Locate the cell with the specified text and output its [x, y] center coordinate. 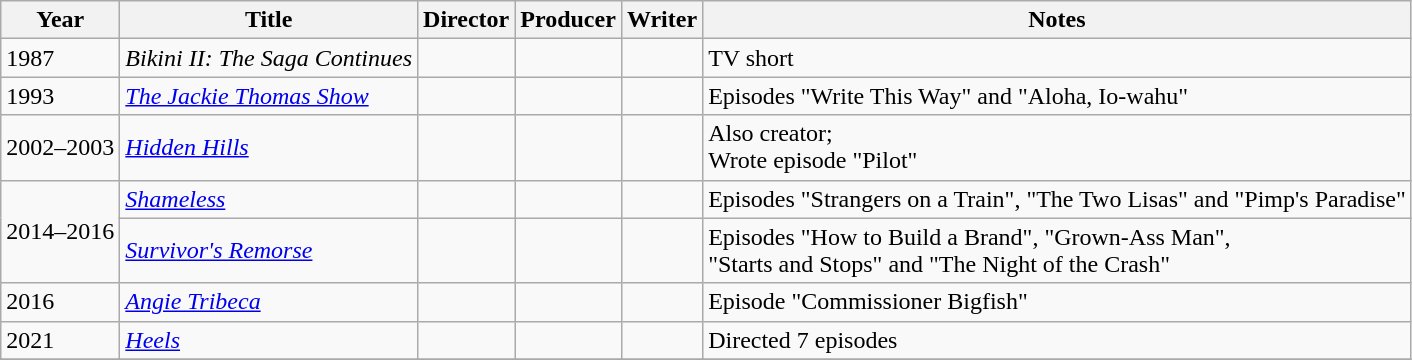
1993 [60, 96]
Hidden Hills [269, 148]
Heels [269, 340]
Episodes "Write This Way" and "Aloha, Io-wahu" [1058, 96]
TV short [1058, 58]
2016 [60, 302]
The Jackie Thomas Show [269, 96]
Director [466, 20]
2021 [60, 340]
Notes [1058, 20]
Directed 7 episodes [1058, 340]
Title [269, 20]
Bikini II: The Saga Continues [269, 58]
Episode "Commissioner Bigfish" [1058, 302]
Episodes "Strangers on a Train", "The Two Lisas" and "Pimp's Paradise" [1058, 199]
Angie Tribeca [269, 302]
Writer [662, 20]
Year [60, 20]
Shameless [269, 199]
Survivor's Remorse [269, 250]
1987 [60, 58]
Episodes "How to Build a Brand", "Grown-Ass Man","Starts and Stops" and "The Night of the Crash" [1058, 250]
Also creator;Wrote episode "Pilot" [1058, 148]
Producer [568, 20]
2002–2003 [60, 148]
2014–2016 [60, 232]
